Find where the given text appears and provide that cell's center as (x, y) coordinate. 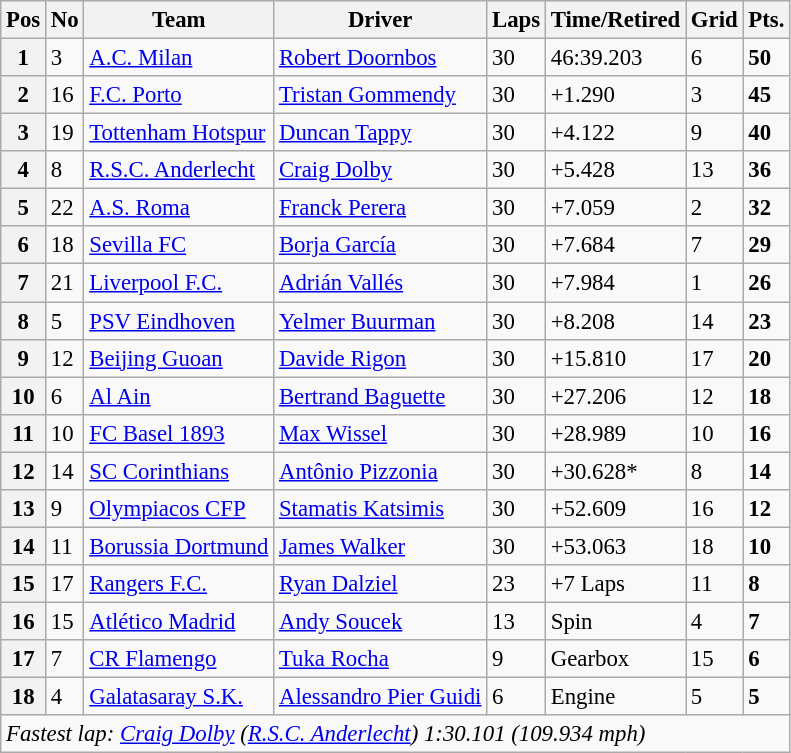
Sevilla FC (179, 245)
Tuka Rocha (380, 659)
Borja García (380, 245)
Max Wissel (380, 433)
Alessandro Pier Guidi (380, 697)
46:39.203 (615, 58)
Pos (24, 20)
Beijing Guoan (179, 358)
40 (766, 133)
+53.063 (615, 546)
No (65, 20)
29 (766, 245)
FC Basel 1893 (179, 433)
Fastest lap: Craig Dolby (R.S.C. Anderlecht) 1:30.101 (109.934 mph) (396, 734)
+7.984 (615, 283)
36 (766, 170)
+8.208 (615, 321)
Tristan Gommendy (380, 95)
Stamatis Katsimis (380, 509)
Pts. (766, 20)
22 (65, 208)
45 (766, 95)
Laps (516, 20)
Driver (380, 20)
Borussia Dortmund (179, 546)
Grid (714, 20)
Tottenham Hotspur (179, 133)
+5.428 (615, 170)
PSV Eindhoven (179, 321)
A.S. Roma (179, 208)
+28.989 (615, 433)
Duncan Tappy (380, 133)
+7 Laps (615, 584)
Al Ain (179, 396)
+27.206 (615, 396)
Andy Soucek (380, 621)
21 (65, 283)
19 (65, 133)
+7.059 (615, 208)
Davide Rigon (380, 358)
A.C. Milan (179, 58)
CR Flamengo (179, 659)
Robert Doornbos (380, 58)
Engine (615, 697)
26 (766, 283)
Ryan Dalziel (380, 584)
Gearbox (615, 659)
+15.810 (615, 358)
Adrián Vallés (380, 283)
Time/Retired (615, 20)
Craig Dolby (380, 170)
Yelmer Buurman (380, 321)
32 (766, 208)
SC Corinthians (179, 471)
Atlético Madrid (179, 621)
Liverpool F.C. (179, 283)
Spin (615, 621)
+7.684 (615, 245)
Antônio Pizzonia (380, 471)
20 (766, 358)
Team (179, 20)
Rangers F.C. (179, 584)
+30.628* (615, 471)
Franck Perera (380, 208)
+1.290 (615, 95)
Bertrand Baguette (380, 396)
Olympiacos CFP (179, 509)
+52.609 (615, 509)
F.C. Porto (179, 95)
James Walker (380, 546)
R.S.C. Anderlecht (179, 170)
+4.122 (615, 133)
50 (766, 58)
Galatasaray S.K. (179, 697)
